Capture the cell that displays the provided text and extract its [x, y] central coordinate. 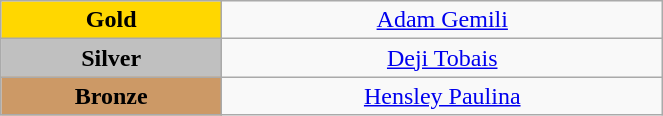
Deji Tobais [442, 58]
Gold [112, 20]
Hensley Paulina [442, 96]
Bronze [112, 96]
Silver [112, 58]
Adam Gemili [442, 20]
